Extract the [x, y] coordinate from the center of the cell holding the provided text.  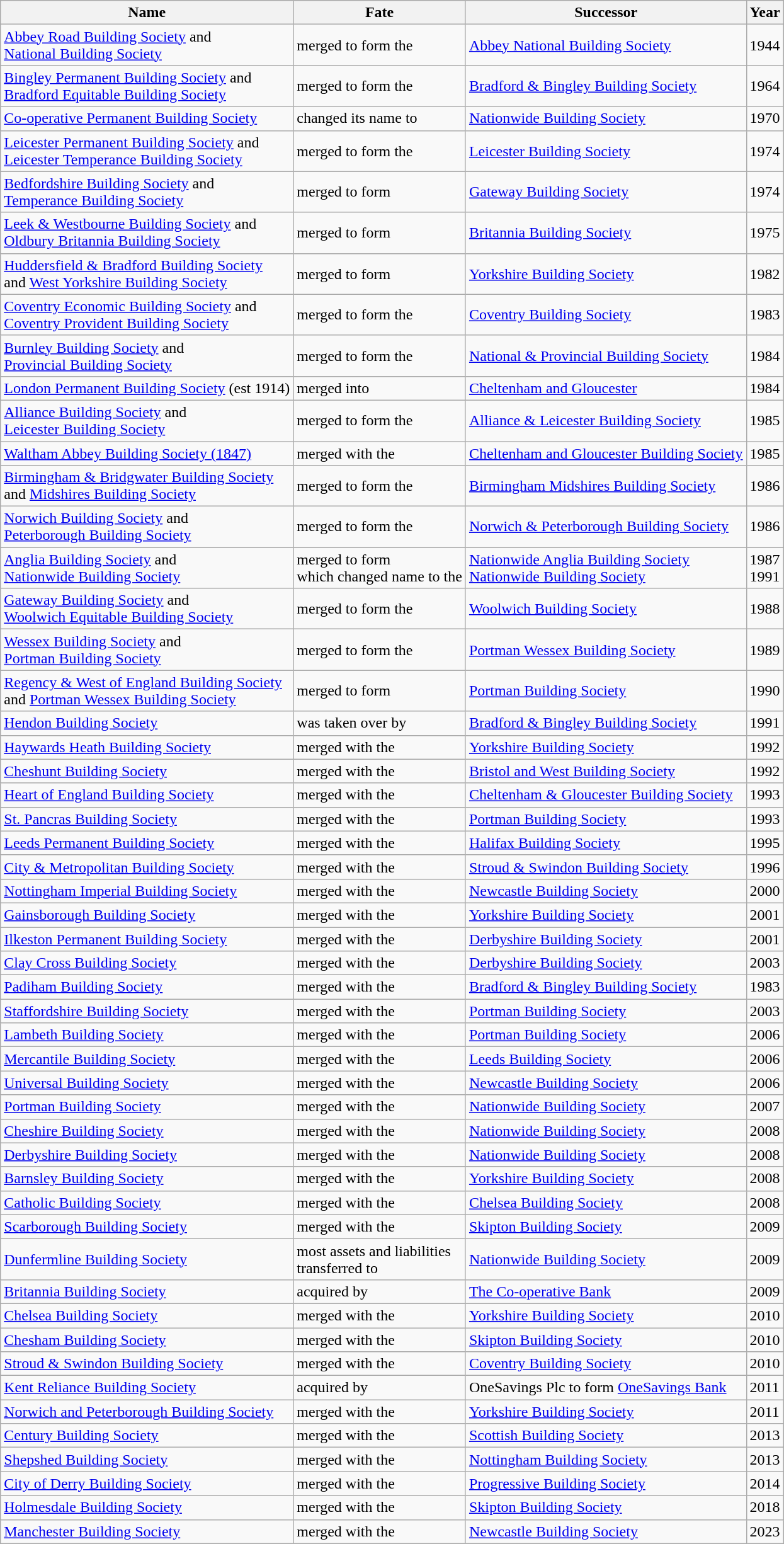
Bingley Permanent Building Society and Bradford Equitable Building Society [147, 86]
Mercantile Building Society [147, 1059]
most assets and liabilities transferred to [380, 1259]
Huddersfield & Bradford Building Society and West Yorkshire Building Society [147, 273]
merged into [380, 388]
1990 [764, 690]
merged to form which changed name to the [380, 568]
2023 [764, 1531]
Clay Cross Building Society [147, 963]
2014 [764, 1484]
Cheltenham and Gloucester Building Society [606, 453]
1987 1991 [764, 568]
Scottish Building Society [606, 1436]
Waltham Abbey Building Society (1847) [147, 453]
OneSavings Plc to form OneSavings Bank [606, 1388]
Burnley Building Society and Provincial Building Society [147, 355]
City of Derry Building Society [147, 1484]
Cheshunt Building Society [147, 771]
Kent Reliance Building Society [147, 1388]
Coventry Economic Building Society and Coventry Provident Building Society [147, 315]
Padiham Building Society [147, 987]
Cheltenham & Gloucester Building Society [606, 795]
Cheltenham and Gloucester [606, 388]
Leicester Building Society [606, 151]
1944 [764, 45]
Ilkeston Permanent Building Society [147, 939]
1995 [764, 843]
St. Pancras Building Society [147, 819]
2018 [764, 1507]
Gainsborough Building Society [147, 915]
Universal Building Society [147, 1083]
Norwich & Peterborough Building Society [606, 527]
Progressive Building Society [606, 1484]
Abbey Road Building Society and National Building Society [147, 45]
Year [764, 13]
1964 [764, 86]
Woolwich Building Society [606, 609]
1988 [764, 609]
Haywards Heath Building Society [147, 747]
Leek & Westbourne Building Society and Oldbury Britannia Building Society [147, 233]
Shepshed Building Society [147, 1460]
1970 [764, 118]
Co-operative Permanent Building Society [147, 118]
Anglia Building Society and Nationwide Building Society [147, 568]
City & Metropolitan Building Society [147, 867]
Scarborough Building Society [147, 1227]
Hendon Building Society [147, 723]
Birmingham Midshires Building Society [606, 486]
Halifax Building Society [606, 843]
Heart of England Building Society [147, 795]
Successor [606, 13]
1996 [764, 867]
Nottingham Imperial Building Society [147, 891]
Catholic Building Society [147, 1203]
Fate [380, 13]
National & Provincial Building Society [606, 355]
1975 [764, 233]
Leeds Permanent Building Society [147, 843]
Abbey National Building Society [606, 45]
Alliance & Leicester Building Society [606, 421]
Alliance Building Society and Leicester Building Society [147, 421]
Wessex Building Society and Portman Building Society [147, 650]
Norwich Building Society and Peterborough Building Society [147, 527]
Barnsley Building Society [147, 1179]
1989 [764, 650]
Staffordshire Building Society [147, 1011]
changed its name to [380, 118]
Leicester Permanent Building Society and Leicester Temperance Building Society [147, 151]
Name [147, 13]
London Permanent Building Society (est 1914) [147, 388]
Nottingham Building Society [606, 1460]
2000 [764, 891]
Lambeth Building Society [147, 1035]
1991 [764, 723]
The Co-operative Bank [606, 1291]
Dunfermline Building Society [147, 1259]
Regency & West of England Building Society and Portman Wessex Building Society [147, 690]
Cheshire Building Society [147, 1131]
Bristol and West Building Society [606, 771]
Portman Wessex Building Society [606, 650]
Birmingham & Bridgwater Building Society and Midshires Building Society [147, 486]
Manchester Building Society [147, 1531]
Nationwide Anglia Building Society Nationwide Building Society [606, 568]
1982 [764, 273]
Bedfordshire Building Society and Temperance Building Society [147, 192]
Norwich and Peterborough Building Society [147, 1412]
Leeds Building Society [606, 1059]
was taken over by [380, 723]
Gateway Building Society and Woolwich Equitable Building Society [147, 609]
Chesham Building Society [147, 1340]
Gateway Building Society [606, 192]
Century Building Society [147, 1436]
Holmesdale Building Society [147, 1507]
2007 [764, 1107]
